Detect which cell encompasses the target text, then output its [x, y] center coordinate. 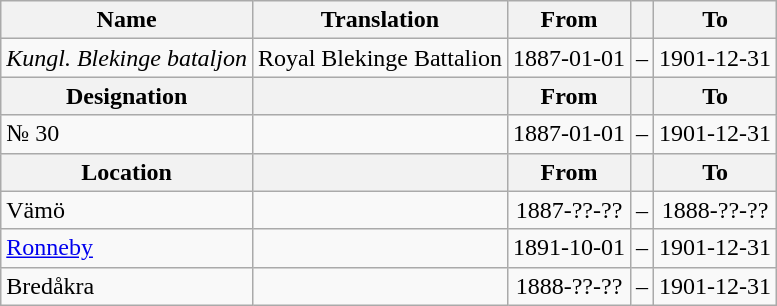
Kungl. Blekinge bataljon [127, 58]
Bredåkra [127, 286]
№ 30 [127, 134]
Vämö [127, 210]
Name [127, 20]
1891-10-01 [568, 248]
1887-??-?? [568, 210]
Translation [380, 20]
Royal Blekinge Battalion [380, 58]
Location [127, 172]
Designation [127, 96]
Ronneby [127, 248]
